From the cell containing the given text, extract its center point as (x, y) coordinate. 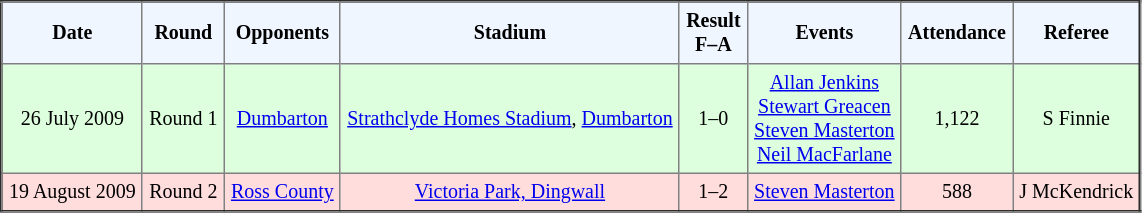
Date (72, 33)
1,122 (956, 119)
Round 2 (183, 192)
Steven Masterton (824, 192)
Allan Jenkins Stewart Greacen Steven Masterton Neil MacFarlane (824, 119)
Events (824, 33)
Attendance (956, 33)
Round (183, 33)
Dumbarton (282, 119)
Round 1 (183, 119)
Referee (1077, 33)
26 July 2009 (72, 119)
Victoria Park, Dingwall (510, 192)
1–0 (713, 119)
Ross County (282, 192)
1–2 (713, 192)
S Finnie (1077, 119)
ResultF–A (713, 33)
Stadium (510, 33)
Opponents (282, 33)
588 (956, 192)
19 August 2009 (72, 192)
J McKendrick (1077, 192)
Strathclyde Homes Stadium, Dumbarton (510, 119)
